Locate the cell with the specified text and output its (x, y) center coordinate. 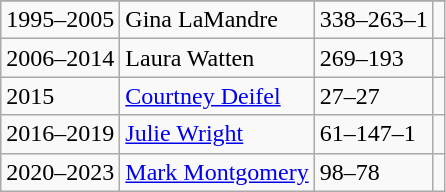
338–263–1 (374, 20)
2020–2023 (60, 172)
98–78 (374, 172)
Gina LaMandre (217, 20)
Courtney Deifel (217, 96)
61–147–1 (374, 134)
Laura Watten (217, 58)
Mark Montgomery (217, 172)
1995–2005 (60, 20)
2015 (60, 96)
2016–2019 (60, 134)
27–27 (374, 96)
269–193 (374, 58)
2006–2014 (60, 58)
Julie Wright (217, 134)
